Locate the cell with the specified text and output its (x, y) center coordinate. 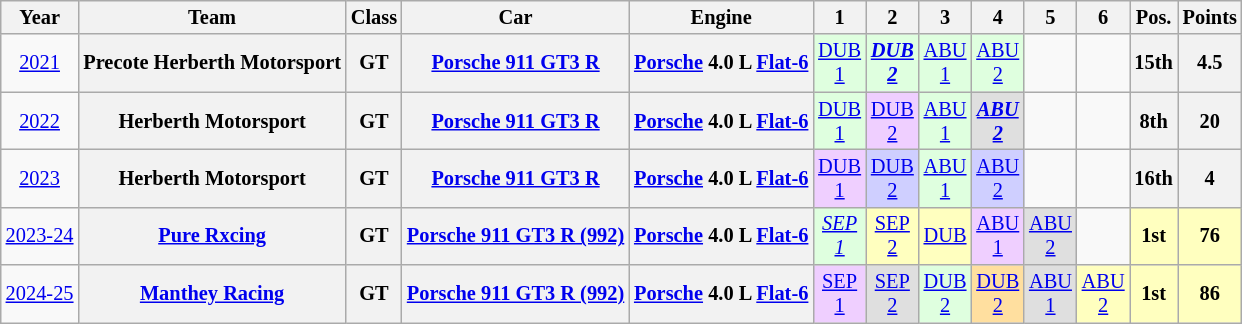
4.5 (1210, 63)
Engine (721, 17)
5 (1050, 17)
Team (212, 17)
2021 (40, 63)
1 (840, 17)
Car (516, 17)
DUB (946, 236)
6 (1104, 17)
Precote Herberth Motorsport (212, 63)
2 (892, 17)
15th (1154, 63)
Manthey Racing (212, 294)
86 (1210, 294)
Year (40, 17)
76 (1210, 236)
3 (946, 17)
16th (1154, 178)
Class (374, 17)
20 (1210, 121)
2022 (40, 121)
Pos. (1154, 17)
2023-24 (40, 236)
2023 (40, 178)
2024-25 (40, 294)
8th (1154, 121)
Pure Rxcing (212, 236)
Points (1210, 17)
